Pinpoint the cell where the given text exists, returning its (X, Y) midpoint coordinate. 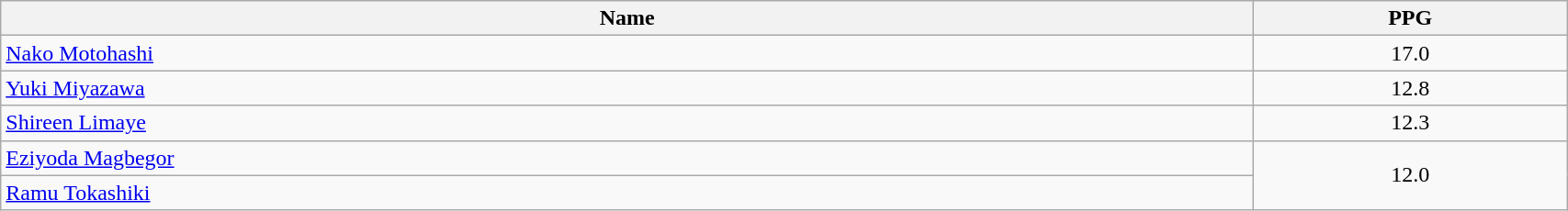
Shireen Limaye (627, 123)
PPG (1411, 18)
12.8 (1411, 88)
Yuki Miyazawa (627, 88)
12.0 (1411, 175)
Ramu Tokashiki (627, 193)
Nako Motohashi (627, 53)
Eziyoda Magbegor (627, 158)
17.0 (1411, 53)
Name (627, 18)
12.3 (1411, 123)
